Determine the (x, y) coordinate at the center of the cell enclosing the given text.  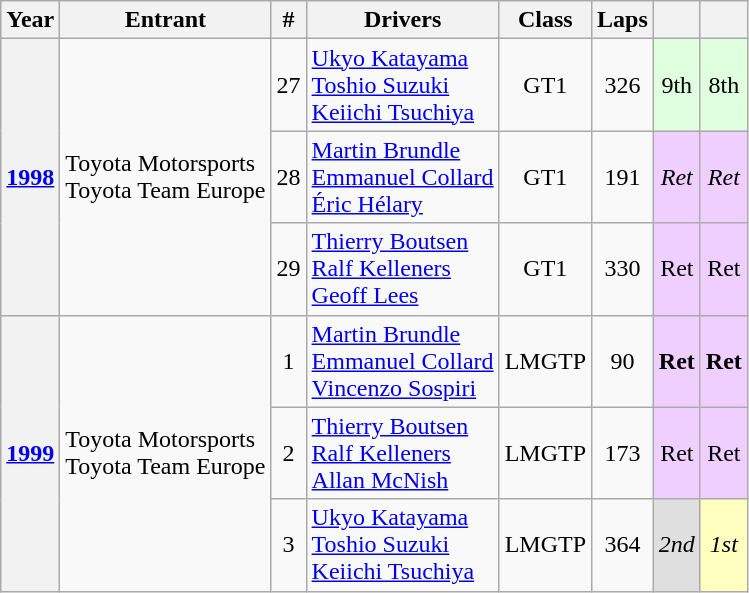
Martin Brundle Emmanuel Collard Vincenzo Sospiri (402, 361)
326 (623, 85)
Thierry Boutsen Ralf Kelleners Allan McNish (402, 453)
Martin Brundle Emmanuel Collard Éric Hélary (402, 177)
9th (676, 85)
1 (288, 361)
Thierry Boutsen Ralf Kelleners Geoff Lees (402, 269)
28 (288, 177)
Laps (623, 20)
Drivers (402, 20)
29 (288, 269)
Class (545, 20)
2 (288, 453)
1998 (30, 177)
# (288, 20)
191 (623, 177)
364 (623, 545)
3 (288, 545)
Year (30, 20)
1999 (30, 453)
90 (623, 361)
173 (623, 453)
27 (288, 85)
Entrant (166, 20)
2nd (676, 545)
8th (724, 85)
330 (623, 269)
1st (724, 545)
